Return the [X, Y] coordinate for the center point of the cell that contains the specified text.  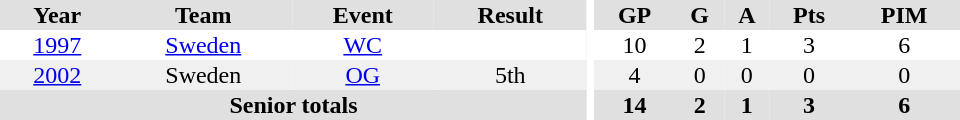
A [747, 15]
1997 [58, 45]
14 [635, 105]
Event [363, 15]
GP [635, 15]
4 [635, 75]
2002 [58, 75]
Result [511, 15]
10 [635, 45]
5th [511, 75]
PIM [904, 15]
Year [58, 15]
Team [204, 15]
OG [363, 75]
Pts [810, 15]
G [700, 15]
WC [363, 45]
Senior totals [294, 105]
